Detect which cell encompasses the target text, then output its (X, Y) center coordinate. 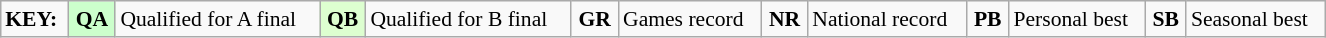
NR (784, 19)
GR (594, 19)
Qualified for B final (468, 19)
SB (1166, 19)
National record (887, 19)
Seasonal best (1256, 19)
PB (988, 19)
QA (92, 19)
KEY: (34, 19)
Qualified for A final (218, 19)
QB (342, 19)
Personal best (1076, 19)
Games record (690, 19)
